Return (x, y) of the center of cell containing provided text 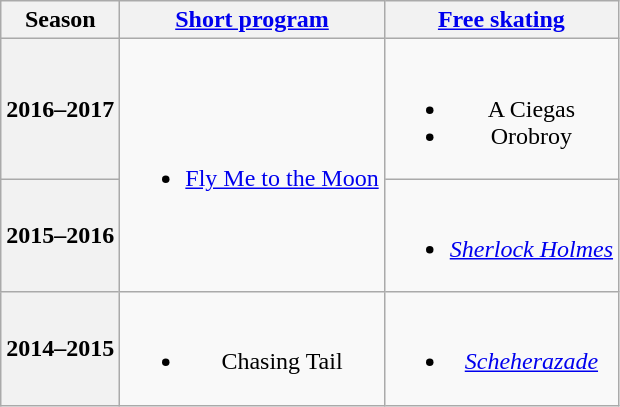
2016–2017 (60, 109)
2014–2015 (60, 348)
2015–2016 (60, 236)
A CiegasOrobroy (501, 109)
Season (60, 20)
Short program (252, 20)
Scheherazade (501, 348)
Fly Me to the Moon (252, 166)
Chasing Tail (252, 348)
Free skating (501, 20)
Sherlock Holmes (501, 236)
